Capture the cell that displays the provided text and extract its (X, Y) central coordinate. 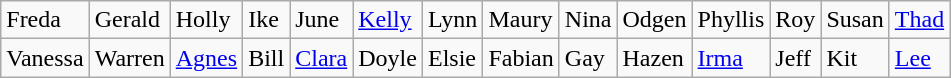
Nina (588, 20)
Irma (731, 58)
Elsie (452, 58)
Clara (322, 58)
Hazen (654, 58)
Ike (266, 20)
Phyllis (731, 20)
Fabian (521, 58)
Gerald (130, 20)
Gay (588, 58)
Freda (45, 20)
Thad (919, 20)
Kelly (388, 20)
Roy (796, 20)
Lee (919, 58)
Lynn (452, 20)
Jeff (796, 58)
Holly (206, 20)
Vanessa (45, 58)
Maury (521, 20)
Bill (266, 58)
Doyle (388, 58)
Odgen (654, 20)
Kit (855, 58)
June (322, 20)
Susan (855, 20)
Agnes (206, 58)
Warren (130, 58)
